Identify which cell holds the provided text, then report its [X, Y] central coordinate. 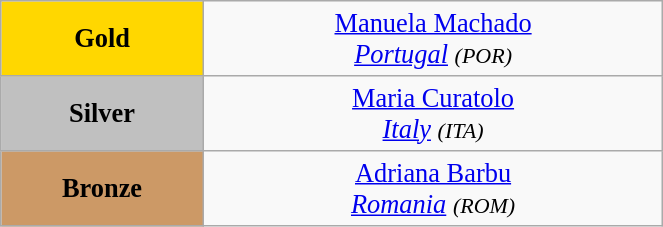
Maria CuratoloItaly (ITA) [433, 112]
Gold [102, 38]
Bronze [102, 188]
Adriana BarbuRomania (ROM) [433, 188]
Manuela MachadoPortugal (POR) [433, 38]
Silver [102, 112]
